Return the [X, Y] coordinate for the center point of the cell that contains the specified text.  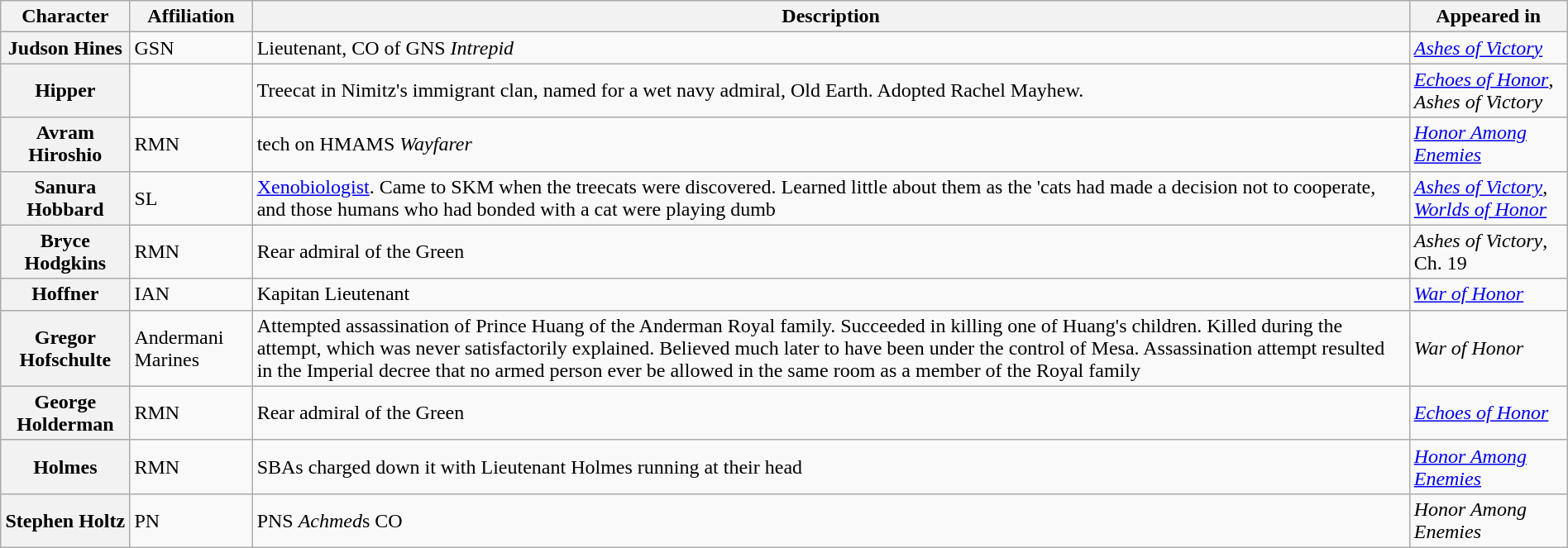
IAN [191, 294]
Description [830, 17]
Kapitan Lieutenant [830, 294]
Stephen Holtz [65, 521]
Hoffner [65, 294]
Echoes of Honor, Ashes of Victory [1489, 91]
Gregor Hofschulte [65, 348]
Judson Hines [65, 48]
SBAs charged down it with Lieutenant Holmes running at their head [830, 466]
Lieutenant, CO of GNS Intrepid [830, 48]
Ashes of Victory, Ch. 19 [1489, 251]
SL [191, 198]
Bryce Hodgkins [65, 251]
Holmes [65, 466]
Sanura Hobbard [65, 198]
Character [65, 17]
Ashes of Victory, Worlds of Honor [1489, 198]
Ashes of Victory [1489, 48]
Andermani Marines [191, 348]
Hipper [65, 91]
PN [191, 521]
Avram Hiroshio [65, 144]
Affiliation [191, 17]
tech on HMAMS Wayfarer [830, 144]
PNS Achmeds CO [830, 521]
GSN [191, 48]
George Holderman [65, 413]
Treecat in Nimitz's immigrant clan, named for a wet navy admiral, Old Earth. Adopted Rachel Mayhew. [830, 91]
Echoes of Honor [1489, 413]
Appeared in [1489, 17]
